Return (X, Y) of the center of cell containing provided text 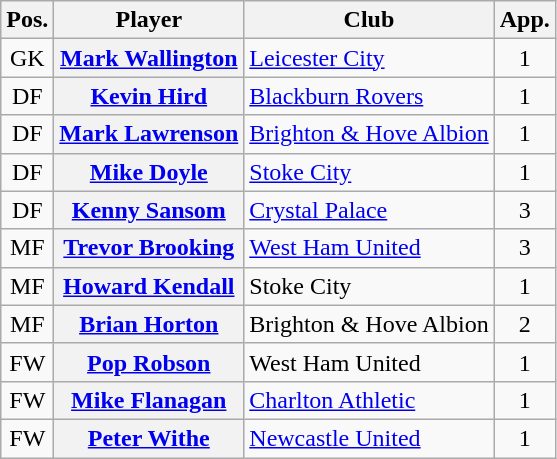
Pos. (28, 20)
App. (524, 20)
Crystal Palace (369, 210)
Pop Robson (149, 362)
Blackburn Rovers (369, 96)
Player (149, 20)
Brian Horton (149, 324)
Mike Doyle (149, 172)
GK (28, 58)
Mark Lawrenson (149, 134)
Club (369, 20)
Leicester City (369, 58)
Trevor Brooking (149, 248)
Charlton Athletic (369, 400)
2 (524, 324)
Mark Wallington (149, 58)
Howard Kendall (149, 286)
Kenny Sansom (149, 210)
Peter Withe (149, 438)
Newcastle United (369, 438)
Kevin Hird (149, 96)
Mike Flanagan (149, 400)
